Search for the cell housing the specified text and yield its (x, y) center coordinate. 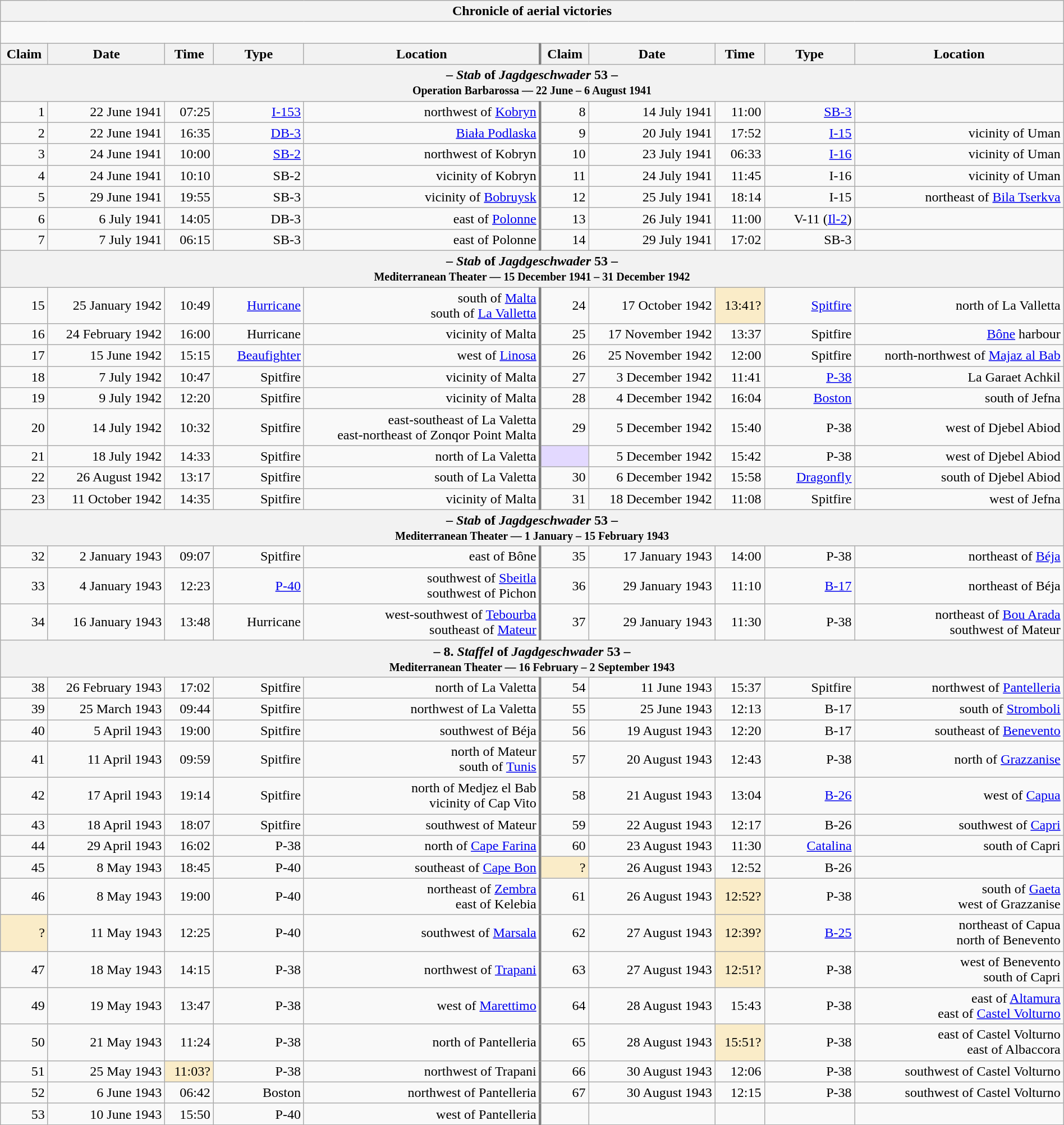
– Stab of Jagdgeschwader 53 –Mediterranean Theater — 1 January – 15 February 1943 (532, 527)
10 (565, 154)
vicinity of Kobryn (422, 176)
25 May 1943 (106, 1071)
53 (25, 1114)
18 May 1943 (106, 970)
61 (565, 897)
16 January 1943 (106, 622)
17 (25, 356)
east-southeast of La Valetta east-northeast of Zonqor Point Malta (422, 428)
65 (565, 1043)
13:37 (740, 334)
west of Capua (959, 796)
south of Capri (959, 846)
I-153 (258, 112)
11 April 1943 (106, 760)
west-southwest of Tebourba southeast of Mateur (422, 622)
29 (565, 428)
south of Gaeta west of Grazzanise (959, 897)
south of Djebel Abiod (959, 477)
66 (565, 1071)
4 January 1943 (106, 586)
13:41? (740, 305)
52 (25, 1092)
25 March 1943 (106, 709)
west of Pantelleria (422, 1114)
43 (25, 825)
south of La Valetta (422, 477)
10:10 (190, 176)
17 October 1942 (652, 305)
12:25 (190, 933)
southeast of Benevento (959, 730)
B-25 (809, 933)
11:03? (190, 1071)
11 (565, 176)
26 February 1943 (106, 687)
9 July 1942 (106, 398)
north of Mateur south of Tunis (422, 760)
12:13 (740, 709)
west of Marettimo (422, 1005)
16:35 (190, 133)
6 December 1942 (652, 477)
15:50 (190, 1114)
40 (25, 730)
northwest of La Valetta (422, 709)
22 (25, 477)
06:33 (740, 154)
45 (25, 867)
44 (25, 846)
15:15 (190, 356)
21 August 1943 (652, 796)
49 (25, 1005)
51 (25, 1071)
28 (565, 398)
southwest of Mateur (422, 825)
26 July 1941 (652, 218)
15:58 (740, 477)
36 (565, 586)
26 August 1942 (106, 477)
7 (25, 240)
east of Castel Volturno east of Albaccora (959, 1043)
12:06 (740, 1071)
12:52? (740, 897)
46 (25, 897)
13 (565, 218)
13:17 (190, 477)
50 (25, 1043)
13:47 (190, 1005)
12:51? (740, 970)
west of Benevento south of Capri (959, 970)
47 (25, 970)
7 July 1941 (106, 240)
16:02 (190, 846)
34 (25, 622)
24 February 1942 (106, 334)
14 (565, 240)
41 (25, 760)
14 July 1941 (652, 112)
25 November 1942 (652, 356)
20 August 1943 (652, 760)
Chronicle of aerial victories (532, 11)
63 (565, 970)
17:52 (740, 133)
57 (565, 760)
18:45 (190, 867)
11 June 1943 (652, 687)
20 July 1941 (652, 133)
30 (565, 477)
14:05 (190, 218)
northeast of Zembra east of Kelebia (422, 897)
14:35 (190, 499)
2 January 1943 (106, 557)
18:07 (190, 825)
west of Jefna (959, 499)
10:32 (190, 428)
Catalina (809, 846)
17 April 1943 (106, 796)
north of Medjez el Babvicinity of Cap Vito (422, 796)
15 June 1942 (106, 356)
25 January 1942 (106, 305)
19 (25, 398)
38 (25, 687)
35 (565, 557)
19 May 1943 (106, 1005)
23 August 1943 (652, 846)
southeast of Cape Bon (422, 867)
northeast of Capua north of Benevento (959, 933)
18 December 1942 (652, 499)
12:17 (740, 825)
15:42 (740, 456)
V-11 (Il-2) (809, 218)
56 (565, 730)
south of Maltasouth of La Valletta (422, 305)
6 July 1941 (106, 218)
64 (565, 1005)
3 (25, 154)
southwest of Sbeitlasouthwest of Pichon (422, 586)
south of Jefna (959, 398)
42 (25, 796)
15 (25, 305)
09:59 (190, 760)
Beaufighter (258, 356)
4 (25, 176)
14:00 (740, 557)
23 (25, 499)
59 (565, 825)
11 May 1943 (106, 933)
09:44 (190, 709)
20 (25, 428)
06:15 (190, 240)
northeast of Bou Arada southwest of Mateur (959, 622)
29 July 1941 (652, 240)
5 (25, 197)
07:25 (190, 112)
15:51? (740, 1043)
Dragonfly (809, 477)
north of La Valletta (959, 305)
1 (25, 112)
north-northwest of Majaz al Bab (959, 356)
9 (565, 133)
La Garaet Achkil (959, 377)
11:08 (740, 499)
19:55 (190, 197)
22 August 1943 (652, 825)
17 January 1943 (652, 557)
18:14 (740, 197)
55 (565, 709)
north of Grazzanise (959, 760)
31 (565, 499)
25 June 1943 (652, 709)
Bône harbour (959, 334)
54 (565, 687)
– 8. Staffel of Jagdgeschwader 53 –Mediterranean Theater — 16 February – 2 September 1943 (532, 659)
12:00 (740, 356)
67 (565, 1092)
33 (25, 586)
8 (565, 112)
17 November 1942 (652, 334)
29 April 1943 (106, 846)
6 (25, 218)
60 (565, 846)
18 (25, 377)
16 (25, 334)
north of Cape Farina (422, 846)
09:07 (190, 557)
15:40 (740, 428)
11:41 (740, 377)
14 July 1942 (106, 428)
Biała Podlaska (422, 133)
– Stab of Jagdgeschwader 53 –Mediterranean Theater — 15 December 1941 – 31 December 1942 (532, 268)
29 June 1941 (106, 197)
13:48 (190, 622)
19 August 1943 (652, 730)
21 (25, 456)
19:14 (190, 796)
15:43 (740, 1005)
12 (565, 197)
37 (565, 622)
23 July 1941 (652, 154)
24 July 1941 (652, 176)
27 (565, 377)
11:24 (190, 1043)
12:15 (740, 1092)
16:00 (190, 334)
northeast of Bila Tserkva (959, 197)
18 July 1942 (106, 456)
east of Bône (422, 557)
10:00 (190, 154)
14:15 (190, 970)
vicinity of Bobruysk (422, 197)
11 October 1942 (106, 499)
21 May 1943 (106, 1043)
east of Altamuraeast of Castel Volturno (959, 1005)
12:23 (190, 586)
06:42 (190, 1092)
10:47 (190, 377)
6 June 1943 (106, 1092)
north of Pantelleria (422, 1043)
west of Linosa (422, 356)
14:33 (190, 456)
10 June 1943 (106, 1114)
13:04 (740, 796)
4 December 1942 (652, 398)
26 (565, 356)
south of Stromboli (959, 709)
11:10 (740, 586)
15:37 (740, 687)
10:49 (190, 305)
32 (25, 557)
39 (25, 709)
2 (25, 133)
12:39? (740, 933)
12:43 (740, 760)
5 April 1943 (106, 730)
3 December 1942 (652, 377)
southwest of Béja (422, 730)
24 (565, 305)
16:04 (740, 398)
12:52 (740, 867)
25 July 1941 (652, 197)
58 (565, 796)
62 (565, 933)
11:45 (740, 176)
– Stab of Jagdgeschwader 53 –Operation Barbarossa — 22 June – 6 August 1941 (532, 83)
18 April 1943 (106, 825)
7 July 1942 (106, 377)
25 (565, 334)
southwest of Capri (959, 825)
southwest of Marsala (422, 933)
